Provide the [X, Y] coordinate of the cell's center where the given text is located.  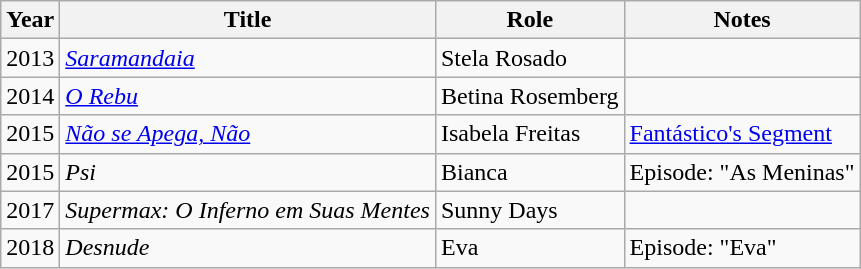
2014 [30, 96]
Betina Rosemberg [530, 96]
Episode: "As Meninas" [742, 172]
2018 [30, 248]
Title [248, 20]
Notes [742, 20]
2013 [30, 58]
2017 [30, 210]
Não se Apega, Não [248, 134]
Role [530, 20]
Saramandaia [248, 58]
Episode: "Eva" [742, 248]
Bianca [530, 172]
Stela Rosado [530, 58]
Fantástico's Segment [742, 134]
Sunny Days [530, 210]
O Rebu [248, 96]
Isabela Freitas [530, 134]
Supermax: O Inferno em Suas Mentes [248, 210]
Year [30, 20]
Eva [530, 248]
Psi [248, 172]
Desnude [248, 248]
